Extract the [x, y] coordinate from the center of the cell holding the provided text.  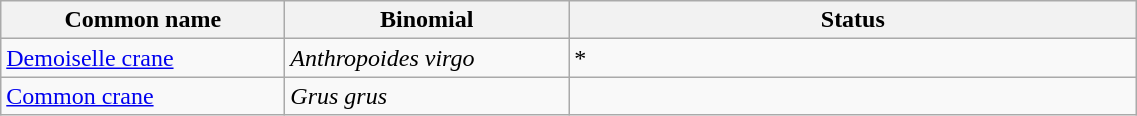
* [853, 58]
Binomial [427, 20]
Common crane [143, 96]
Grus grus [427, 96]
Status [853, 20]
Common name [143, 20]
Demoiselle crane [143, 58]
Anthropoides virgo [427, 58]
